From the cell containing the given text, extract its center point as (x, y) coordinate. 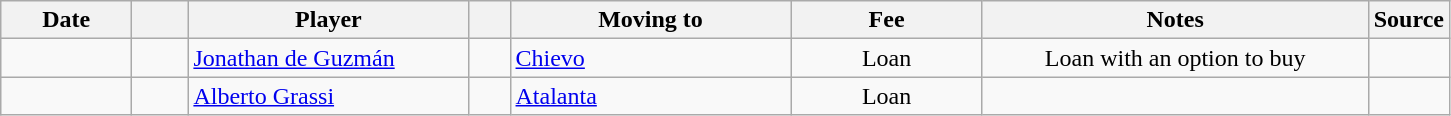
Player (328, 20)
Notes (1175, 20)
Chievo (650, 58)
Jonathan de Guzmán (328, 58)
Alberto Grassi (328, 96)
Loan with an option to buy (1175, 58)
Moving to (650, 20)
Date (66, 20)
Atalanta (650, 96)
Fee (886, 20)
Source (1408, 20)
